Provide the [x, y] coordinate of the cell's center where the given text is located.  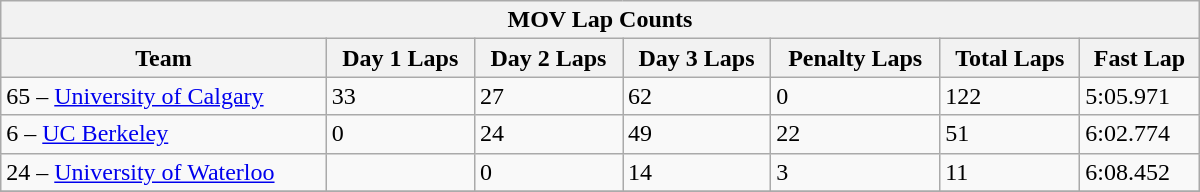
33 [400, 96]
3 [856, 172]
MOV Lap Counts [600, 20]
Day 1 Laps [400, 58]
51 [1010, 134]
Penalty Laps [856, 58]
Total Laps [1010, 58]
6 – UC Berkeley [164, 134]
6:08.452 [1140, 172]
5:05.971 [1140, 96]
49 [696, 134]
65 – University of Calgary [164, 96]
24 [548, 134]
14 [696, 172]
62 [696, 96]
Fast Lap [1140, 58]
Day 2 Laps [548, 58]
Team [164, 58]
22 [856, 134]
6:02.774 [1140, 134]
24 – University of Waterloo [164, 172]
122 [1010, 96]
11 [1010, 172]
Day 3 Laps [696, 58]
27 [548, 96]
